From the cell containing the given text, extract its center point as (X, Y) coordinate. 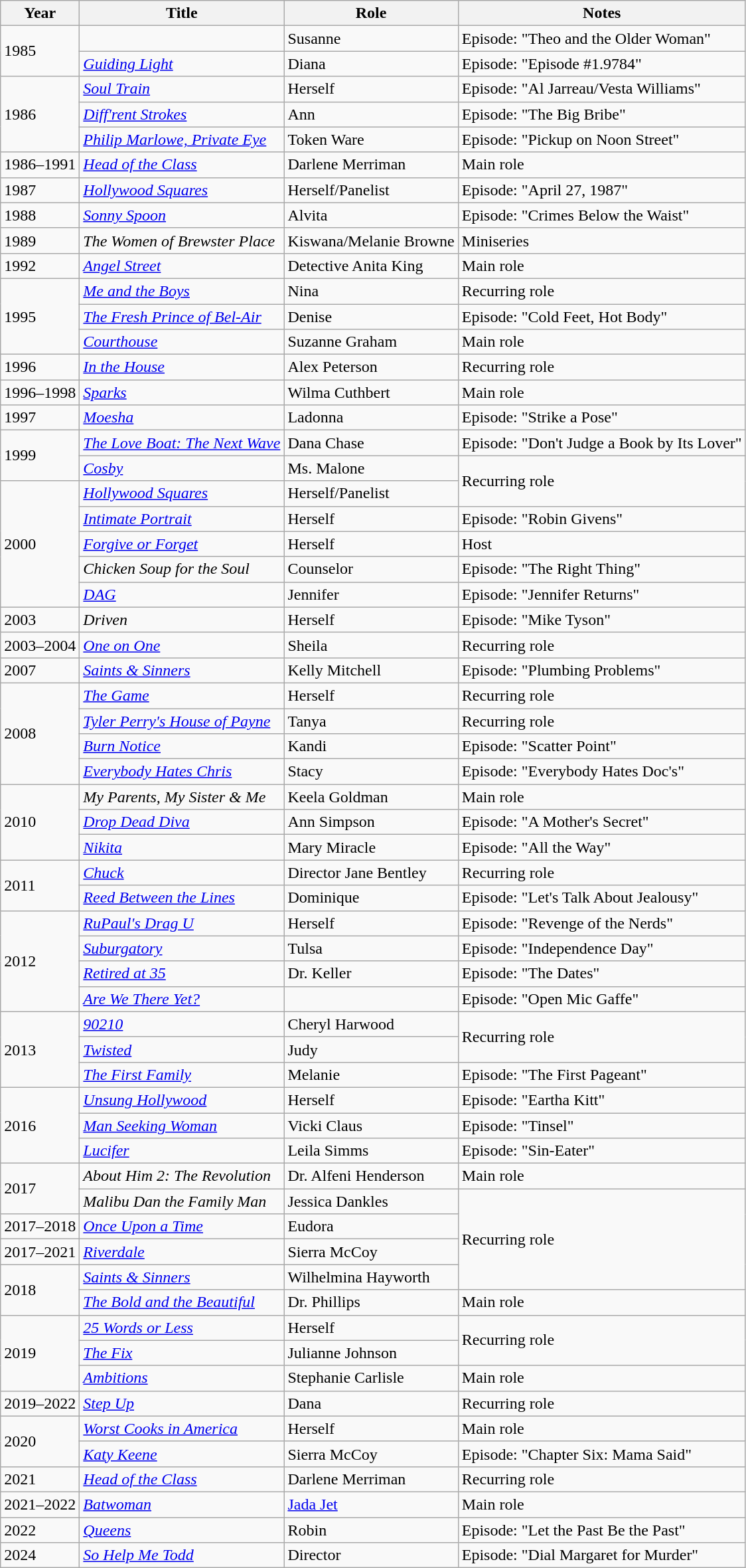
Ambitions (182, 1378)
1988 (40, 215)
2016 (40, 1125)
Episode: "A Mother's Secret" (601, 822)
Episode: "Al Jarreau/Vesta Williams" (601, 89)
2008 (40, 733)
Riverdale (182, 1252)
Vicki Claus (371, 1126)
2018 (40, 1290)
Moesha (182, 418)
1997 (40, 418)
Sonny Spoon (182, 215)
Alex Peterson (371, 367)
Eudora (371, 1227)
Dr. Keller (371, 974)
Episode: "Strike a Pose" (601, 418)
Notes (601, 13)
Host (601, 544)
Episode: "Don't Judge a Book by Its Lover" (601, 443)
Jada Jet (371, 1504)
Judy (371, 1049)
Episode: "Revenge of the Nerds" (601, 923)
Drop Dead Diva (182, 822)
2007 (40, 670)
Episode: "Open Mic Gaffe" (601, 999)
2020 (40, 1441)
The Love Boat: The Next Wave (182, 443)
Philip Marlowe, Private Eye (182, 139)
About Him 2: The Revolution (182, 1176)
Batwoman (182, 1504)
Intimate Portrait (182, 519)
2019–2022 (40, 1403)
Suzanne Graham (371, 342)
Episode: "Dial Margaret for Murder" (601, 1555)
Wilhelmina Hayworth (371, 1277)
Worst Cooks in America (182, 1429)
2003 (40, 620)
Burn Notice (182, 746)
Stacy (371, 772)
Tulsa (371, 948)
90210 (182, 1024)
So Help Me Todd (182, 1555)
Jennifer (371, 594)
Episode: "Chapter Six: Mama Said" (601, 1454)
Driven (182, 620)
Reed Between the Lines (182, 898)
Director (371, 1555)
The Game (182, 695)
Episode: "Jennifer Returns" (601, 594)
Episode: "The First Pageant" (601, 1075)
Episode: "Independence Day" (601, 948)
Ann Simpson (371, 822)
Episode: "All the Way" (601, 847)
Counselor (371, 569)
Diana (371, 64)
Julianne Johnson (371, 1353)
Sheila (371, 645)
Cheryl Harwood (371, 1024)
Kiswana/Melanie Browne (371, 240)
Retired at 35 (182, 974)
2010 (40, 822)
Role (371, 13)
Alvita (371, 215)
Episode: "Everybody Hates Doc's" (601, 772)
Me and the Boys (182, 291)
1985 (40, 51)
2021–2022 (40, 1504)
Episode: "Episode #1.9784" (601, 64)
My Parents, My Sister & Me (182, 797)
Susanne (371, 39)
Malibu Dan the Family Man (182, 1201)
Guiding Light (182, 64)
The Women of Brewster Place (182, 240)
1989 (40, 240)
Kelly Mitchell (371, 670)
Unsung Hollywood (182, 1100)
Episode: "Let the Past Be the Past" (601, 1529)
Lucifer (182, 1151)
Ladonna (371, 418)
Angel Street (182, 266)
Step Up (182, 1403)
Man Seeking Woman (182, 1126)
Episode: "The Big Bribe" (601, 114)
Suburgatory (182, 948)
Wilma Cuthbert (371, 392)
Sparks (182, 392)
RuPaul's Drag U (182, 923)
Chicken Soup for the Soul (182, 569)
Token Ware (371, 139)
Episode: "Robin Givens" (601, 519)
Everybody Hates Chris (182, 772)
Courthouse (182, 342)
Dr. Alfeni Henderson (371, 1176)
2017–2018 (40, 1227)
Katy Keene (182, 1454)
Episode: "Sin-Eater" (601, 1151)
The Fix (182, 1353)
2000 (40, 544)
Episode: "Let's Talk About Jealousy" (601, 898)
Cosby (182, 468)
1992 (40, 266)
Episode: "Plumbing Problems" (601, 670)
Episode: "Crimes Below the Waist" (601, 215)
Dana Chase (371, 443)
Episode: "Scatter Point" (601, 746)
2017–2021 (40, 1252)
The Fresh Prince of Bel-Air (182, 317)
Leila Simms (371, 1151)
Queens (182, 1529)
Tanya (371, 721)
Episode: "Eartha Kitt" (601, 1100)
Kandi (371, 746)
Denise (371, 317)
Forgive or Forget (182, 544)
Dana (371, 1403)
Tyler Perry's House of Payne (182, 721)
Episode: "April 27, 1987" (601, 190)
2012 (40, 961)
DAG (182, 594)
Once Upon a Time (182, 1227)
Title (182, 13)
Episode: "Theo and the Older Woman" (601, 39)
The First Family (182, 1075)
Soul Train (182, 89)
1995 (40, 316)
Diff'rent Strokes (182, 114)
Episode: "Tinsel" (601, 1126)
Episode: "Mike Tyson" (601, 620)
2022 (40, 1529)
Twisted (182, 1049)
Are We There Yet? (182, 999)
2019 (40, 1353)
Melanie (371, 1075)
Mary Miracle (371, 847)
Episode: "Cold Feet, Hot Body" (601, 317)
Chuck (182, 873)
1986–1991 (40, 165)
Episode: "Pickup on Noon Street" (601, 139)
Nina (371, 291)
2011 (40, 885)
1996 (40, 367)
1987 (40, 190)
Episode: "The Right Thing" (601, 569)
2024 (40, 1555)
Detective Anita King (371, 266)
Jessica Dankles (371, 1201)
1986 (40, 114)
Miniseries (601, 240)
Year (40, 13)
Robin (371, 1529)
Dr. Phillips (371, 1302)
2021 (40, 1479)
25 Words or Less (182, 1328)
2003–2004 (40, 645)
2013 (40, 1049)
1996–1998 (40, 392)
Keela Goldman (371, 797)
Ann (371, 114)
In the House (182, 367)
Ms. Malone (371, 468)
Dominique (371, 898)
Stephanie Carlisle (371, 1378)
Nikita (182, 847)
The Bold and the Beautiful (182, 1302)
Director Jane Bentley (371, 873)
One on One (182, 645)
1999 (40, 456)
2017 (40, 1189)
Episode: "The Dates" (601, 974)
